Search for the cell housing the specified text and yield its (x, y) center coordinate. 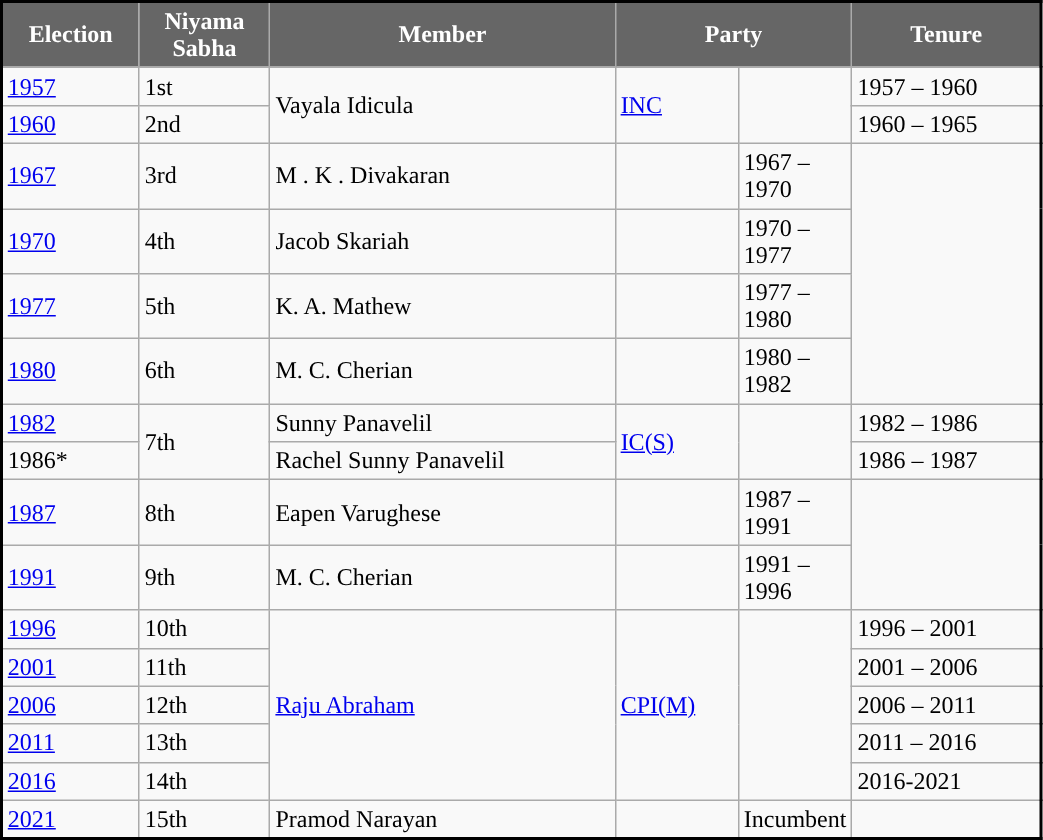
4th (204, 240)
8th (204, 512)
Sunny Panavelil (442, 423)
Party (734, 35)
1977 (71, 306)
14th (204, 781)
Pramod Narayan (442, 820)
NiyamaSabha (204, 35)
2006 (71, 705)
1991 – 1996 (795, 578)
1957 (71, 86)
1957 – 1960 (946, 86)
2021 (71, 820)
1982 (71, 423)
1960 – 1965 (946, 124)
1996 (71, 629)
10th (204, 629)
CPI(M) (676, 705)
1967 (71, 176)
Vayala Idicula (442, 105)
2011 – 2016 (946, 743)
1980 (71, 372)
K. A. Mathew (442, 306)
3rd (204, 176)
2011 (71, 743)
IC(S) (676, 442)
11th (204, 667)
Rachel Sunny Panavelil (442, 461)
1986* (71, 461)
12th (204, 705)
INC (676, 105)
15th (204, 820)
Eapen Varughese (442, 512)
1986 – 1987 (946, 461)
1982 – 1986 (946, 423)
Tenure (946, 35)
9th (204, 578)
1987 (71, 512)
1960 (71, 124)
1980 – 1982 (795, 372)
Member (442, 35)
Incumbent (795, 820)
1967 – 1970 (795, 176)
2016 (71, 781)
Raju Abraham (442, 705)
5th (204, 306)
2nd (204, 124)
2001 (71, 667)
Jacob Skariah (442, 240)
2016-2021 (946, 781)
1970 (71, 240)
1970 – 1977 (795, 240)
1991 (71, 578)
1st (204, 86)
Election (71, 35)
M . K . Divakaran (442, 176)
1996 – 2001 (946, 629)
2001 – 2006 (946, 667)
2006 – 2011 (946, 705)
7th (204, 442)
13th (204, 743)
1977 – 1980 (795, 306)
6th (204, 372)
1987 – 1991 (795, 512)
